Output the (x, y) coordinate of the center of the cell containing the given text.  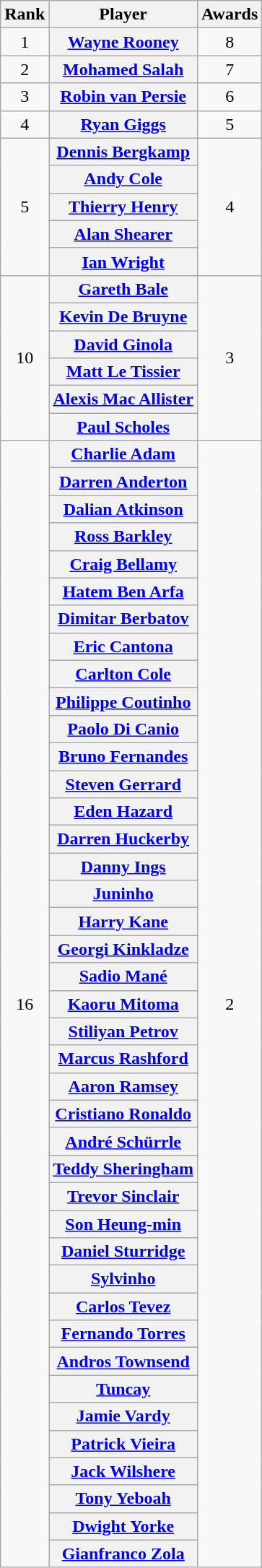
Aaron Ramsey (123, 1086)
Darren Anderton (123, 482)
Dennis Bergkamp (123, 152)
Teddy Sheringham (123, 1169)
Bruno Fernandes (123, 756)
Ryan Giggs (123, 124)
Charlie Adam (123, 454)
Cristiano Ronaldo (123, 1114)
Sadio Mané (123, 976)
Thierry Henry (123, 207)
Carlton Cole (123, 674)
Gareth Bale (123, 289)
Dwight Yorke (123, 1526)
Paul Scholes (123, 427)
Carlos Tevez (123, 1307)
Ross Barkley (123, 537)
Eden Hazard (123, 812)
Marcus Rashford (123, 1059)
Harry Kane (123, 922)
David Ginola (123, 345)
Darren Huckerby (123, 839)
Robin van Persie (123, 97)
Jamie Vardy (123, 1416)
Andy Cole (123, 179)
Mohamed Salah (123, 69)
Rank (25, 14)
Andros Townsend (123, 1361)
Philippe Coutinho (123, 701)
Alan Shearer (123, 234)
Georgi Kinkladze (123, 949)
Stiliyan Petrov (123, 1031)
André Schürrle (123, 1141)
1 (25, 42)
Gianfranco Zola (123, 1554)
6 (230, 97)
Eric Cantona (123, 646)
Jack Wilshere (123, 1471)
Kaoru Mitoma (123, 1004)
8 (230, 42)
Daniel Sturridge (123, 1252)
Kevin De Bruyne (123, 316)
Alexis Mac Allister (123, 399)
Craig Bellamy (123, 564)
Trevor Sinclair (123, 1196)
10 (25, 358)
Sylvinho (123, 1279)
Dimitar Berbatov (123, 619)
Player (123, 14)
Awards (230, 14)
Ian Wright (123, 261)
Son Heung-min (123, 1224)
Hatem Ben Arfa (123, 592)
16 (25, 1004)
Steven Gerrard (123, 784)
Juninho (123, 894)
Patrick Vieira (123, 1444)
Tony Yeboah (123, 1499)
Paolo Di Canio (123, 729)
Fernando Torres (123, 1334)
Dalian Atkinson (123, 509)
Tuncay (123, 1389)
7 (230, 69)
Matt Le Tissier (123, 372)
Wayne Rooney (123, 42)
Danny Ings (123, 867)
